Locate the cell with the specified text and output its [X, Y] center coordinate. 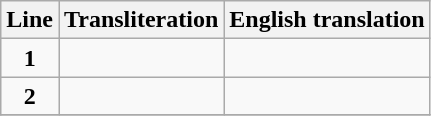
Transliteration [140, 20]
Line [30, 20]
English translation [327, 20]
2 [30, 96]
1 [30, 58]
